Search for the cell housing the specified text and yield its [x, y] center coordinate. 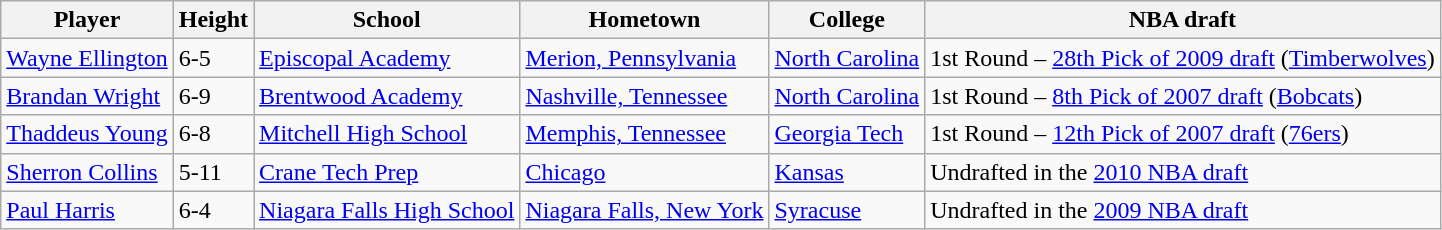
Sherron Collins [87, 172]
Chicago [644, 172]
6-8 [213, 134]
NBA draft [1182, 20]
Undrafted in the 2010 NBA draft [1182, 172]
Memphis, Tennessee [644, 134]
Thaddeus Young [87, 134]
Merion, Pennsylvania [644, 58]
Mitchell High School [387, 134]
Player [87, 20]
Georgia Tech [847, 134]
6-4 [213, 210]
Height [213, 20]
Episcopal Academy [387, 58]
5-11 [213, 172]
Niagara Falls High School [387, 210]
Wayne Ellington [87, 58]
School [387, 20]
Paul Harris [87, 210]
Syracuse [847, 210]
6-5 [213, 58]
Brandan Wright [87, 96]
Undrafted in the 2009 NBA draft [1182, 210]
1st Round – 28th Pick of 2009 draft (Timberwolves) [1182, 58]
Nashville, Tennessee [644, 96]
Crane Tech Prep [387, 172]
Brentwood Academy [387, 96]
Hometown [644, 20]
Kansas [847, 172]
1st Round – 12th Pick of 2007 draft (76ers) [1182, 134]
College [847, 20]
6-9 [213, 96]
1st Round – 8th Pick of 2007 draft (Bobcats) [1182, 96]
Niagara Falls, New York [644, 210]
